Locate the cell with the specified text and output its (x, y) center coordinate. 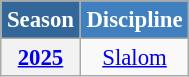
Season (40, 20)
Slalom (134, 58)
Discipline (134, 20)
2025 (40, 58)
